Output the [X, Y] coordinate of the center of the cell containing the given text.  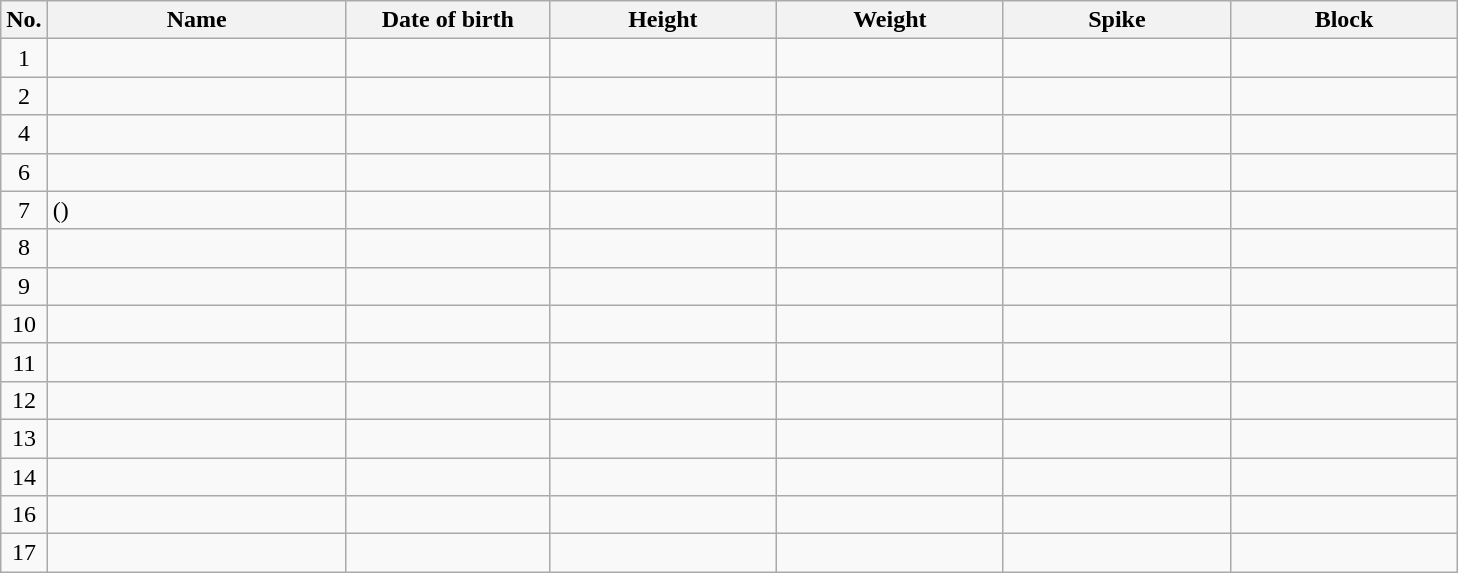
10 [24, 324]
11 [24, 362]
Spike [1116, 20]
6 [24, 172]
8 [24, 248]
9 [24, 286]
Date of birth [448, 20]
17 [24, 553]
12 [24, 400]
Height [662, 20]
7 [24, 210]
4 [24, 134]
2 [24, 96]
() [196, 210]
No. [24, 20]
16 [24, 515]
Block [1344, 20]
1 [24, 58]
Name [196, 20]
14 [24, 477]
Weight [890, 20]
13 [24, 438]
